Provide the [X, Y] coordinate of the cell's center where the given text is located.  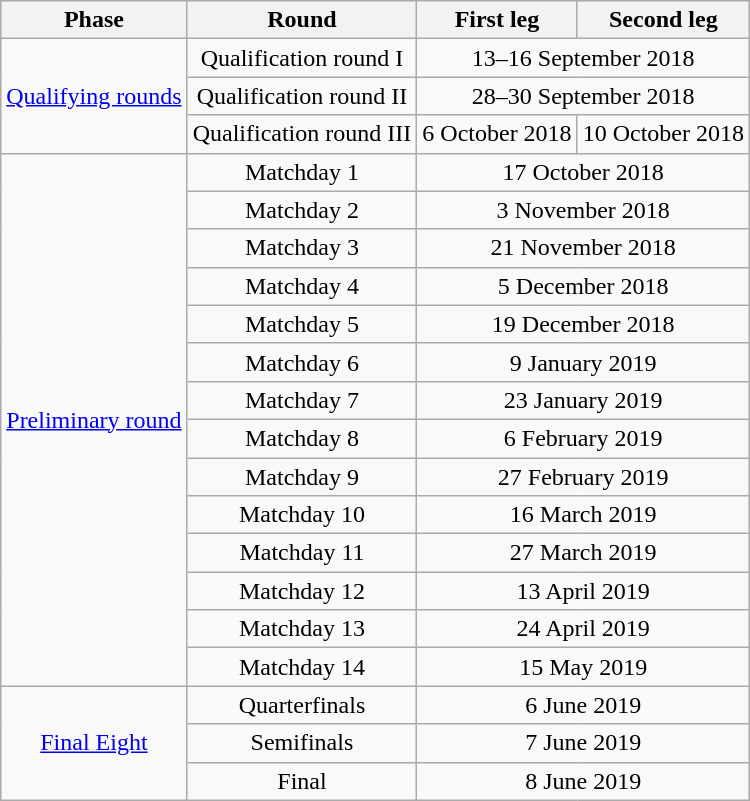
Round [302, 20]
13–16 September 2018 [584, 58]
28–30 September 2018 [584, 96]
Matchday 8 [302, 438]
15 May 2019 [584, 667]
10 October 2018 [663, 134]
Matchday 3 [302, 248]
16 March 2019 [584, 515]
Matchday 7 [302, 400]
Qualifying rounds [94, 96]
21 November 2018 [584, 248]
Final [302, 781]
13 April 2019 [584, 591]
Semifinals [302, 743]
27 March 2019 [584, 553]
Matchday 5 [302, 324]
27 February 2019 [584, 477]
Matchday 11 [302, 553]
23 January 2019 [584, 400]
Quarterfinals [302, 705]
3 November 2018 [584, 210]
Qualification round III [302, 134]
Matchday 9 [302, 477]
Matchday 10 [302, 515]
6 October 2018 [497, 134]
Matchday 13 [302, 629]
Matchday 14 [302, 667]
First leg [497, 20]
Matchday 1 [302, 172]
17 October 2018 [584, 172]
7 June 2019 [584, 743]
6 June 2019 [584, 705]
Matchday 6 [302, 362]
24 April 2019 [584, 629]
Final Eight [94, 743]
Matchday 12 [302, 591]
Phase [94, 20]
9 January 2019 [584, 362]
6 February 2019 [584, 438]
Matchday 2 [302, 210]
Qualification round II [302, 96]
19 December 2018 [584, 324]
Matchday 4 [302, 286]
Qualification round I [302, 58]
8 June 2019 [584, 781]
Preliminary round [94, 420]
5 December 2018 [584, 286]
Second leg [663, 20]
